For the text-containing cell, return its midpoint in (x, y) coordinate format. 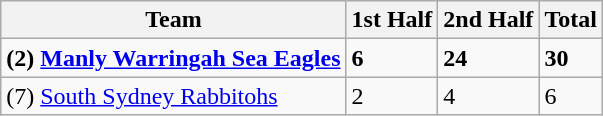
(2) Manly Warringah Sea Eagles (174, 58)
(7) South Sydney Rabbitohs (174, 96)
30 (571, 58)
2nd Half (488, 20)
1st Half (392, 20)
4 (488, 96)
Total (571, 20)
24 (488, 58)
2 (392, 96)
Team (174, 20)
